Return the [x, y] coordinate for the center point of the cell that contains the specified text.  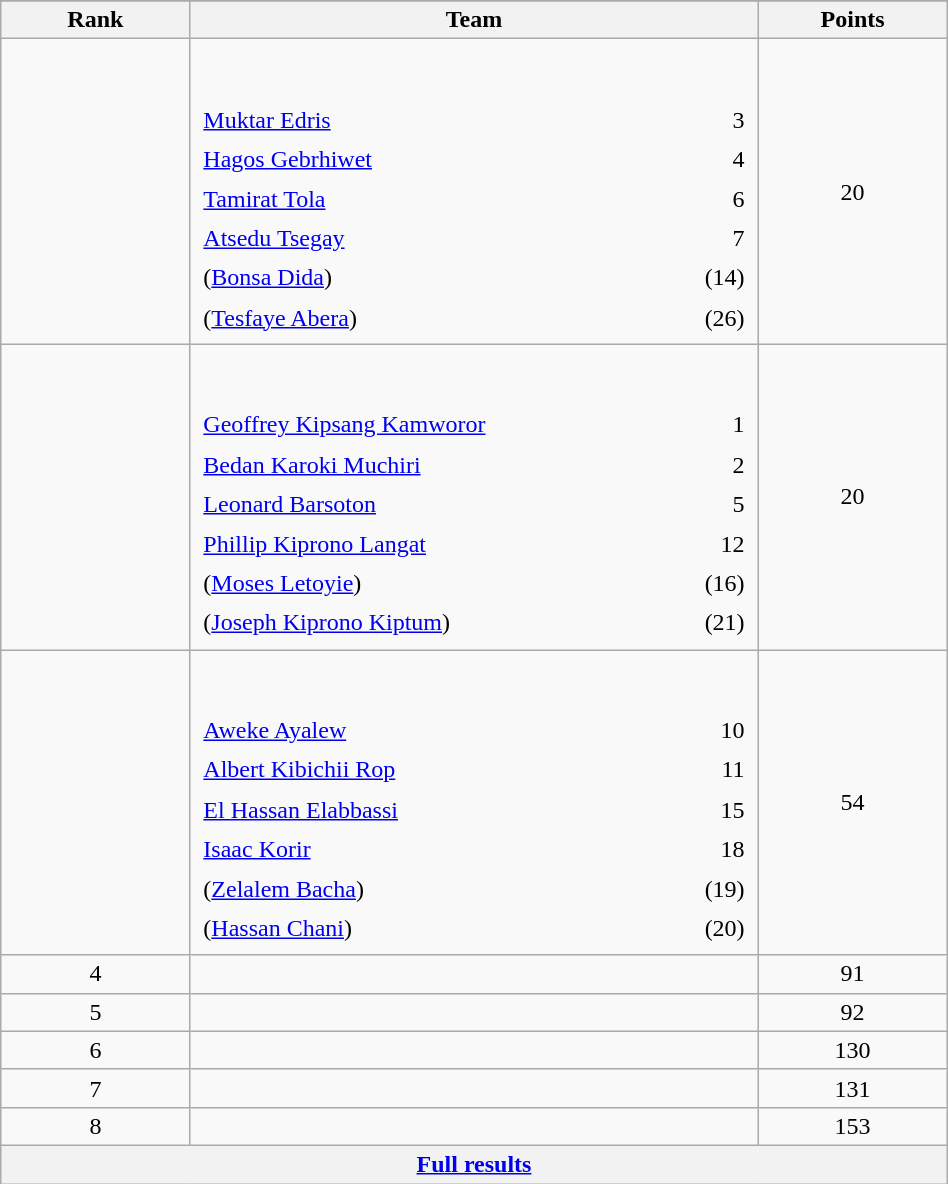
(Bonsa Dida) [414, 278]
54 [852, 802]
Hagos Gebrhiwet [414, 160]
Isaac Korir [420, 850]
Aweke Ayalew [420, 730]
(Joseph Kiprono Kiptum) [433, 624]
92 [852, 1012]
El Hassan Elabbassi [420, 810]
Atsedu Tsegay [414, 238]
12 [710, 544]
Points [852, 20]
18 [696, 850]
(16) [710, 584]
15 [696, 810]
Tamirat Tola [414, 198]
(21) [710, 624]
(14) [690, 278]
Bedan Karoki Muchiri [433, 464]
(Tesfaye Abera) [414, 318]
153 [852, 1126]
Rank [96, 20]
Leonard Barsoton [433, 504]
Geoffrey Kipsang Kamworor [433, 426]
130 [852, 1050]
Geoffrey Kipsang Kamworor 1 Bedan Karoki Muchiri 2 Leonard Barsoton 5 Phillip Kiprono Langat 12 (Moses Letoyie) (16) (Joseph Kiprono Kiptum) (21) [474, 496]
Full results [474, 1164]
91 [852, 974]
(26) [690, 318]
Team [474, 20]
1 [710, 426]
Aweke Ayalew 10 Albert Kibichii Rop 11 El Hassan Elabbassi 15 Isaac Korir 18 (Zelalem Bacha) (19) (Hassan Chani) (20) [474, 802]
(19) [696, 888]
(Moses Letoyie) [433, 584]
Albert Kibichii Rop [420, 770]
131 [852, 1088]
11 [696, 770]
10 [696, 730]
Phillip Kiprono Langat [433, 544]
3 [690, 120]
Muktar Edris [414, 120]
(Zelalem Bacha) [420, 888]
(20) [696, 928]
2 [710, 464]
(Hassan Chani) [420, 928]
Muktar Edris 3 Hagos Gebrhiwet 4 Tamirat Tola 6 Atsedu Tsegay 7 (Bonsa Dida) (14) (Tesfaye Abera) (26) [474, 192]
8 [96, 1126]
